Scan for the cell matching the given text and deliver its [x, y] coordinate at center. 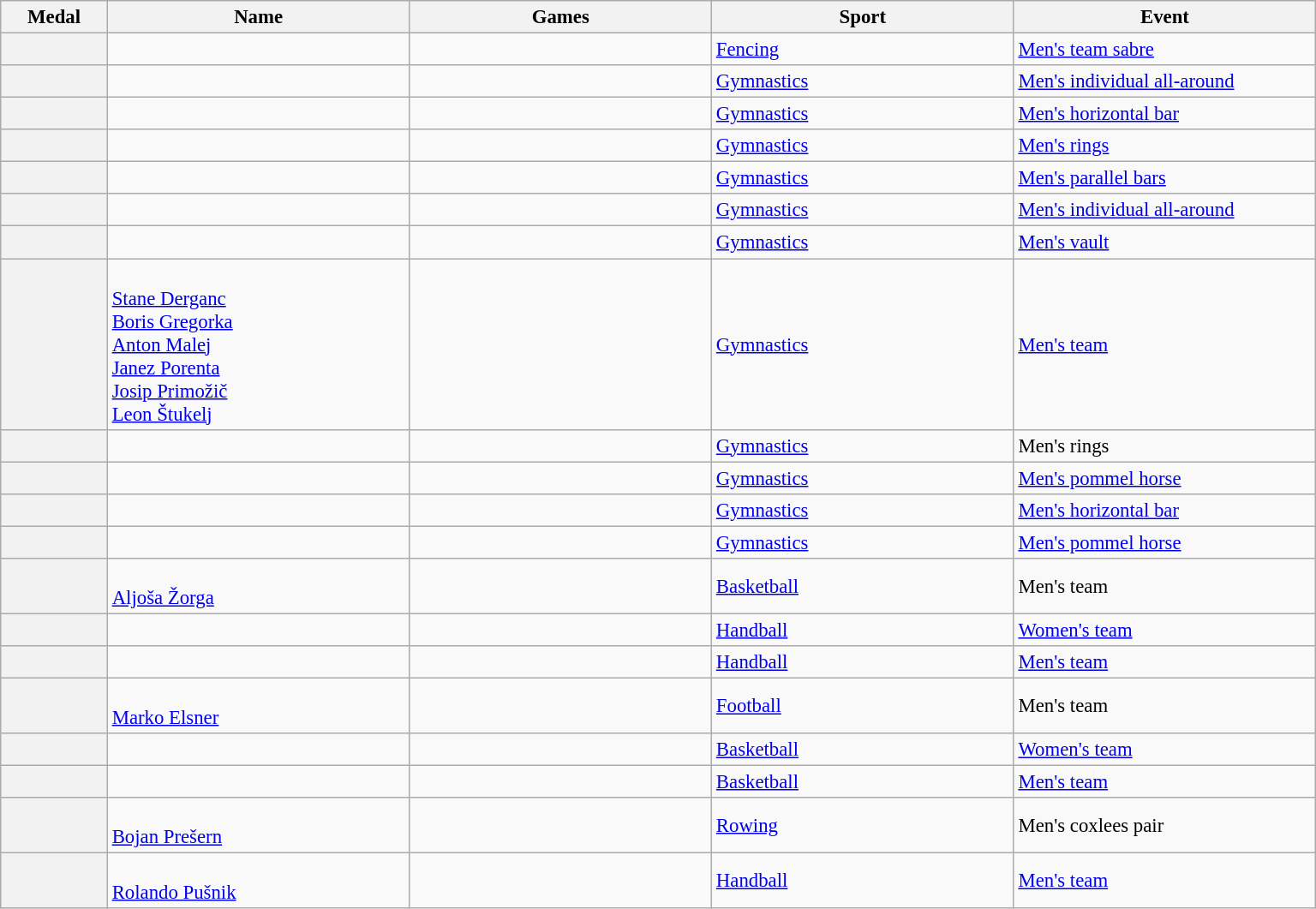
Football [864, 706]
Men's parallel bars [1165, 178]
Men's team sabre [1165, 50]
Fencing [864, 50]
Bojan Prešern [259, 826]
Sport [864, 17]
Stane DergancBoris GregorkaAnton MalejJanez PorentaJosip PrimožičLeon Štukelj [259, 344]
Aljoša Žorga [259, 586]
Medal [55, 17]
Name [259, 17]
Marko Elsner [259, 706]
Games [560, 17]
Men's vault [1165, 242]
Rolando Pušnik [259, 881]
Rowing [864, 826]
Event [1165, 17]
Men's coxlees pair [1165, 826]
